Return the (x, y) coordinate for the center point of the cell that contains the specified text.  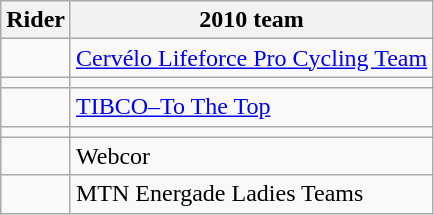
Rider (36, 20)
Webcor (251, 156)
2010 team (251, 20)
Cervélo Lifeforce Pro Cycling Team (251, 58)
MTN Energade Ladies Teams (251, 194)
TIBCO–To The Top (251, 107)
